Detect which cell encompasses the target text, then output its (x, y) center coordinate. 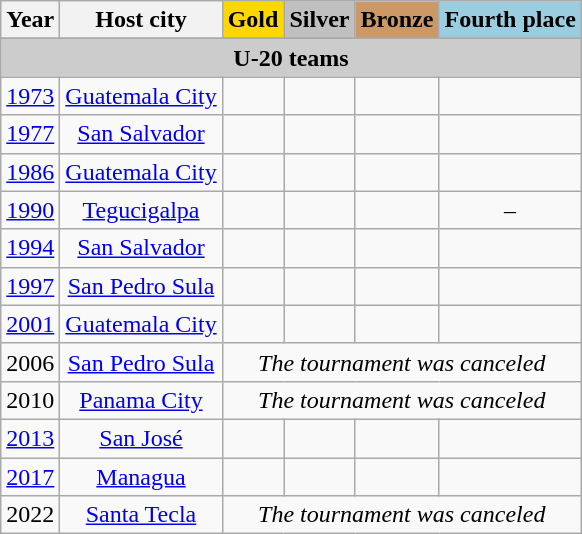
Bronze (397, 20)
Managua (141, 477)
1977 (30, 134)
Silver (320, 20)
Fourth place (510, 20)
2006 (30, 362)
1973 (30, 96)
Panama City (141, 400)
U-20 teams (292, 58)
2001 (30, 324)
1997 (30, 286)
Tegucigalpa (141, 210)
Host city (141, 20)
Santa Tecla (141, 515)
1986 (30, 172)
Year (30, 20)
2013 (30, 438)
2017 (30, 477)
San José (141, 438)
1990 (30, 210)
1994 (30, 248)
2022 (30, 515)
2010 (30, 400)
Gold (253, 20)
– (510, 210)
